Scan for the cell matching the given text and deliver its (x, y) coordinate at center. 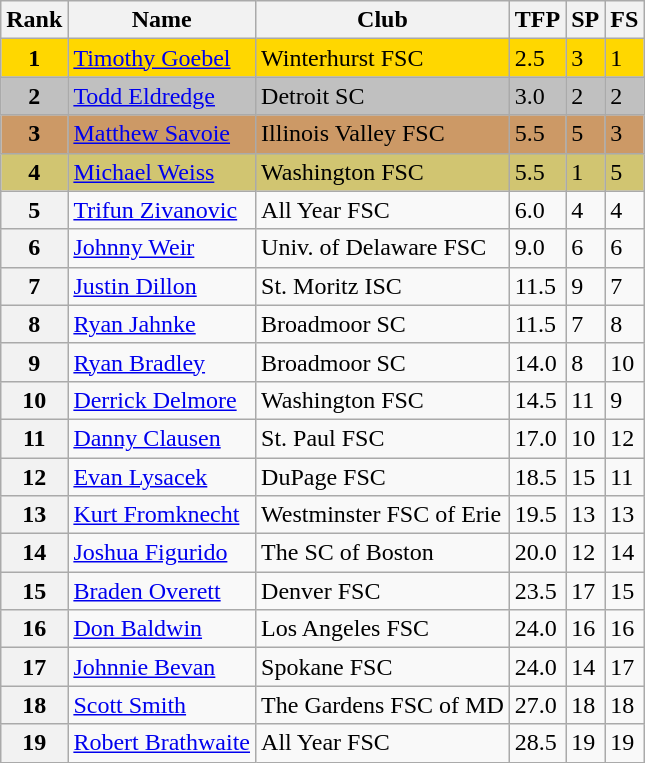
Winterhurst FSC (383, 58)
St. Moritz ISC (383, 286)
Ryan Jahnke (162, 324)
The SC of Boston (383, 553)
9.0 (537, 248)
20.0 (537, 553)
Derrick Delmore (162, 400)
DuPage FSC (383, 477)
Denver FSC (383, 591)
Johnny Weir (162, 248)
6.0 (537, 210)
Justin Dillon (162, 286)
Illinois Valley FSC (383, 134)
Evan Lysacek (162, 477)
Univ. of Delaware FSC (383, 248)
The Gardens FSC of MD (383, 705)
Trifun Zivanovic (162, 210)
Scott Smith (162, 705)
2.5 (537, 58)
28.5 (537, 743)
Danny Clausen (162, 438)
Timothy Goebel (162, 58)
Detroit SC (383, 96)
Matthew Savoie (162, 134)
St. Paul FSC (383, 438)
FS (624, 20)
Johnnie Bevan (162, 667)
Name (162, 20)
Ryan Bradley (162, 362)
SP (586, 20)
14.0 (537, 362)
Robert Brathwaite (162, 743)
Club (383, 20)
Joshua Figurido (162, 553)
TFP (537, 20)
14.5 (537, 400)
Spokane FSC (383, 667)
Westminster FSC of Erie (383, 515)
19.5 (537, 515)
Kurt Fromknecht (162, 515)
23.5 (537, 591)
Braden Overett (162, 591)
Michael Weiss (162, 172)
27.0 (537, 705)
3.0 (537, 96)
Don Baldwin (162, 629)
Rank (34, 20)
18.5 (537, 477)
Los Angeles FSC (383, 629)
Todd Eldredge (162, 96)
17.0 (537, 438)
